Identify which cell holds the provided text, then report its [X, Y] central coordinate. 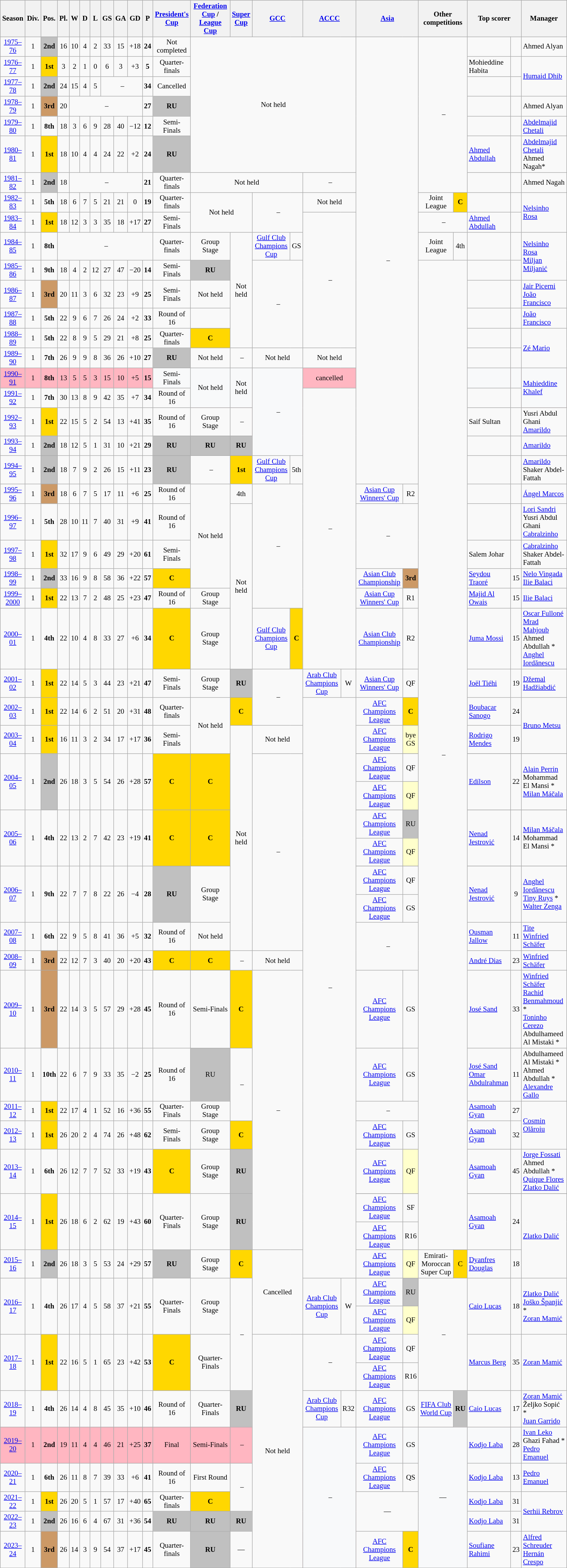
1994–95 [13, 470]
+7 [135, 398]
2016–17 [13, 1306]
Winfried Schäfer [544, 961]
Alfred Schreuder Hernán Crespo [544, 1549]
Other competitions [443, 19]
1982–83 [13, 202]
Tite Winfried Schäfer [544, 936]
Saif Sultan [489, 422]
2004–05 [13, 782]
Super Cup [241, 19]
2018–19 [13, 1409]
39 [107, 1478]
1998–99 [13, 578]
1990–91 [13, 378]
Serhii Rebrov [544, 1511]
Pl. [64, 19]
Jair Picerni João Francisco [544, 294]
2008–09 [13, 961]
10th [49, 1075]
1992–93 [13, 422]
cancelled [329, 378]
2014–15 [13, 1222]
Abdulhameed Al Mistaki * Ahmed Abdullah * Alexandre Gallo [544, 1075]
+29 [135, 1264]
Nelsinho Rosa [544, 212]
Pedro Emanuel [544, 1478]
2013–14 [13, 1171]
Asia [387, 19]
+11 [135, 470]
Ivan Leko Ghazi Fahad * Pedro Emanuel [544, 1445]
First Round [210, 1478]
1976–77 [13, 66]
1980–81 [13, 154]
D [85, 19]
1989–90 [13, 358]
−20 [135, 270]
1979–80 [13, 126]
+22 [135, 578]
Winfried Schäfer Rachid Benmahmoud * Toninho Cerezo Abdulhameed Al Mistaki * [544, 1009]
Amarildo [544, 446]
Soufiane Rahimi [489, 1549]
Top scorer [494, 19]
José Sand Omar Abdulrahman [489, 1075]
Zlatko Dalić [544, 1236]
Lori Sandri Yusri Abdul Ghani Cabralzinho [544, 522]
2005–06 [13, 838]
GCC [278, 19]
President's Cup [172, 19]
1977–78 [13, 86]
2015–16 [13, 1264]
1984–85 [13, 246]
Ahmed Nagah [544, 183]
QS [411, 1478]
2023–24 [13, 1549]
Zlatko Dalić Joško Španjić * Zoran Mamić [544, 1306]
Amarildo Shaker Abdel-Fattah [544, 470]
1996–97 [13, 522]
30 [64, 398]
+18 [135, 46]
Boubacar Sanogo [489, 711]
2003–04 [13, 739]
1997–98 [13, 554]
+48 [135, 1135]
1988–89 [13, 338]
1987–88 [13, 318]
Alain Perrin Mohammad El Mansi * Milan Máčala [544, 782]
Final [172, 1445]
+40 [135, 1501]
+23 [135, 598]
L [96, 19]
SF [411, 1208]
Humaid Dhib [544, 76]
Ángel Marcos [544, 494]
Pos. [49, 19]
2021–22 [13, 1501]
Zoran Mamić Željko Sopić * Juan Garrido [544, 1409]
José Sand [489, 1009]
60 [148, 1222]
Marcus Berg [489, 1362]
61 [148, 554]
67 [107, 1521]
Mahieddine Khalef [544, 388]
2022–23 [13, 1521]
Season [13, 19]
FIFA Club World Cup [436, 1409]
Zoran Mamić [544, 1362]
51 [107, 711]
−12 [135, 126]
Milan Máčala Mohammad El Mansi * [544, 838]
+42 [135, 1362]
Mohieddine Habita [489, 66]
Anghel Iordănescu Tiny Ruys * Walter Zenga [544, 894]
Abdelmajid Chetali [544, 126]
−2 [135, 1075]
Manager [544, 19]
1975–76 [13, 46]
74 [107, 1135]
+41 [135, 422]
Ilie Balaci [544, 598]
Seydou Traoré [489, 578]
2020–21 [13, 1478]
2012–13 [13, 1135]
1978–79 [13, 106]
GA [121, 19]
1999–2000 [13, 598]
Cabralzinho Shaker Abdel-Fattah [544, 554]
R1 [411, 598]
+3 [135, 66]
Ousman Jallow [489, 936]
2017–18 [13, 1362]
André Dias [489, 961]
P [148, 19]
1993–94 [13, 446]
49 [107, 554]
2011–12 [13, 1111]
1983–84 [13, 222]
Rodrigo Mendes [489, 739]
Bruno Metsu [544, 725]
1981–82 [13, 183]
+25 [135, 1445]
Nelsinho Rosa Miljan Miljanić [544, 256]
2010–11 [13, 1075]
2002–03 [13, 711]
1986–87 [13, 294]
GD [135, 19]
Nelo Vingada Ilie Balaci [544, 578]
+43 [135, 1222]
Oscar Fulloné Mrad Mahjoub Ahmed Abdullah * Anghel Iordănescu [544, 639]
Not completed [172, 46]
Dyanfres Douglas [489, 1264]
2000–01 [13, 639]
R32 [348, 1409]
2019–20 [13, 1445]
−4 [135, 894]
44 [107, 683]
2006–07 [13, 894]
2007–08 [13, 936]
Joël Tiéhi [489, 683]
Div. [33, 19]
Emirati-Moroccan Super Cup [436, 1264]
Salem Johar [489, 554]
Majid Al Owais [489, 598]
Juma Mossi [489, 639]
bye GS [411, 739]
2009–10 [13, 1009]
Edílson [489, 782]
2001–02 [13, 683]
Federation Cup / League Cup [210, 19]
João Francisco [544, 318]
1985–86 [13, 270]
1991–92 [13, 398]
Džemal Hadžiabdić [544, 683]
1995–96 [13, 494]
Cosmin Olăroiu [544, 1125]
Yusri Abdul Ghani Amarildo [544, 422]
+31 [135, 711]
Jorge Fossati Ahmed Abdullah * Quique Flores Zlatko Dalić [544, 1171]
Zé Mario [544, 348]
+8 [135, 338]
ACCC [329, 19]
Abdelmajid Chetali Ahmed Nagah* [544, 154]
